From the cell containing the given text, extract its center point as (X, Y) coordinate. 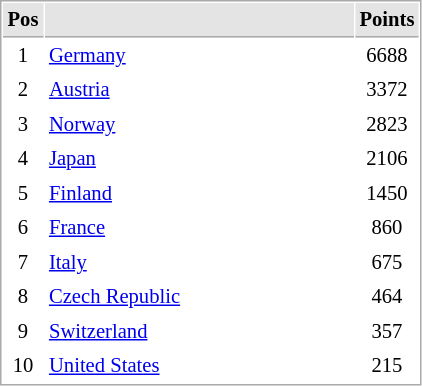
Norway (198, 124)
Points (387, 20)
2106 (387, 158)
8 (23, 296)
1450 (387, 194)
3 (23, 124)
Czech Republic (198, 296)
2 (23, 90)
Japan (198, 158)
860 (387, 228)
2823 (387, 124)
9 (23, 332)
6 (23, 228)
1 (23, 56)
464 (387, 296)
France (198, 228)
7 (23, 262)
Finland (198, 194)
Switzerland (198, 332)
Germany (198, 56)
United States (198, 366)
Pos (23, 20)
357 (387, 332)
Austria (198, 90)
3372 (387, 90)
4 (23, 158)
675 (387, 262)
6688 (387, 56)
5 (23, 194)
10 (23, 366)
Italy (198, 262)
215 (387, 366)
